Identify which cell holds the provided text, then report its [x, y] central coordinate. 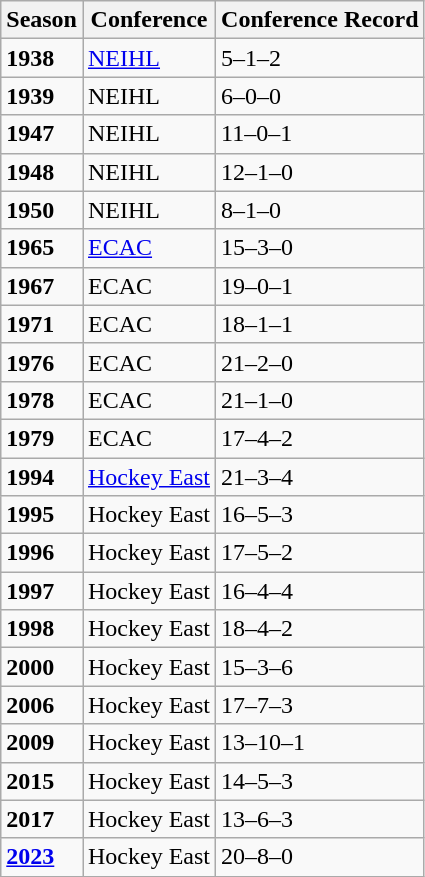
13–10–1 [320, 743]
1976 [42, 362]
17–5–2 [320, 553]
1994 [42, 477]
12–1–0 [320, 172]
1939 [42, 96]
Conference [148, 20]
1995 [42, 515]
21–1–0 [320, 400]
17–7–3 [320, 705]
18–4–2 [320, 629]
20–8–0 [320, 857]
15–3–6 [320, 667]
1978 [42, 400]
1979 [42, 438]
5–1–2 [320, 58]
2006 [42, 705]
21–2–0 [320, 362]
14–5–3 [320, 781]
17–4–2 [320, 438]
13–6–3 [320, 819]
2015 [42, 781]
1947 [42, 134]
2009 [42, 743]
16–5–3 [320, 515]
1998 [42, 629]
2000 [42, 667]
8–1–0 [320, 210]
1967 [42, 286]
1950 [42, 210]
Conference Record [320, 20]
6–0–0 [320, 96]
1971 [42, 324]
15–3–0 [320, 248]
Season [42, 20]
2023 [42, 857]
1965 [42, 248]
16–4–4 [320, 591]
11–0–1 [320, 134]
1997 [42, 591]
18–1–1 [320, 324]
1938 [42, 58]
1996 [42, 553]
1948 [42, 172]
19–0–1 [320, 286]
2017 [42, 819]
21–3–4 [320, 477]
